Return [X, Y] of the center of cell containing provided text 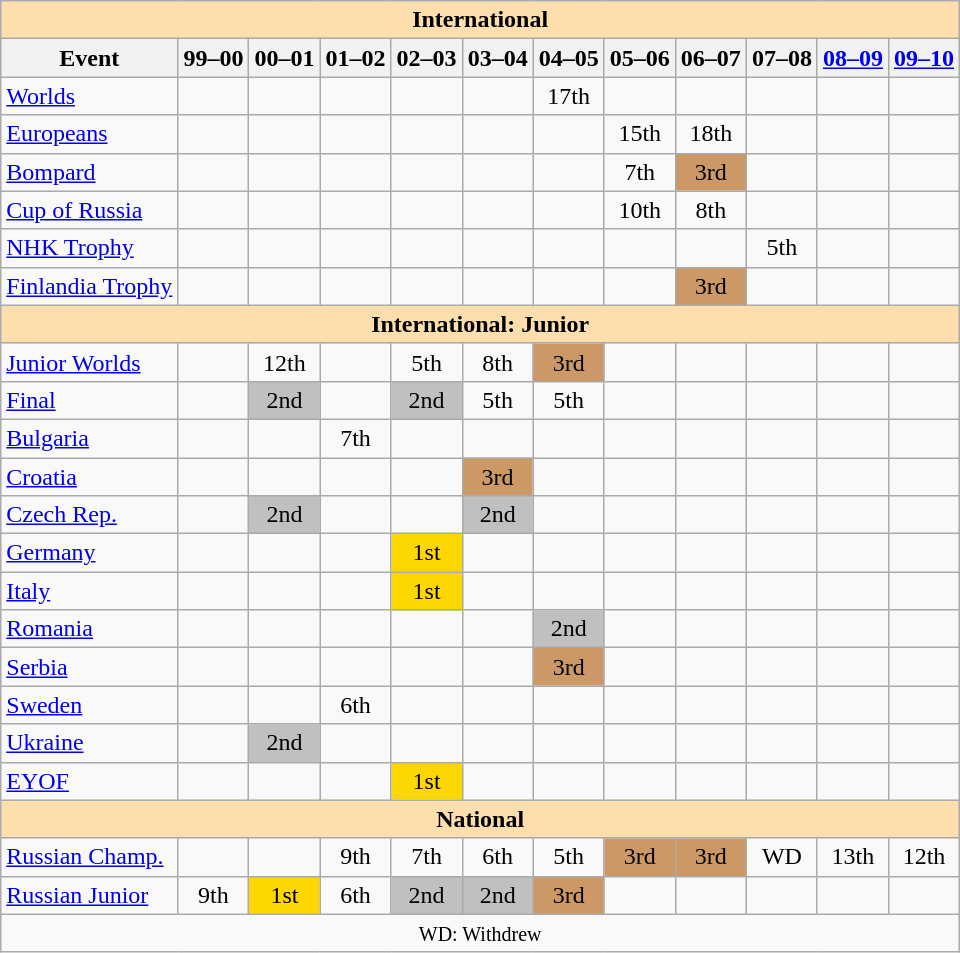
Final [90, 400]
Italy [90, 591]
Germany [90, 553]
00–01 [284, 58]
WD: Withdrew [480, 933]
Croatia [90, 477]
06–07 [710, 58]
Serbia [90, 667]
15th [640, 134]
EYOF [90, 781]
Czech Rep. [90, 515]
Russian Champ. [90, 857]
99–00 [214, 58]
NHK Trophy [90, 248]
Worlds [90, 96]
Junior Worlds [90, 362]
WD [782, 857]
National [480, 819]
17th [568, 96]
Bulgaria [90, 438]
Cup of Russia [90, 210]
Romania [90, 629]
Europeans [90, 134]
Finlandia Trophy [90, 286]
02–03 [426, 58]
08–09 [852, 58]
International [480, 20]
01–02 [356, 58]
Bompard [90, 172]
07–08 [782, 58]
18th [710, 134]
09–10 [924, 58]
Russian Junior [90, 895]
05–06 [640, 58]
International: Junior [480, 324]
03–04 [498, 58]
Event [90, 58]
Ukraine [90, 743]
Sweden [90, 705]
10th [640, 210]
13th [852, 857]
04–05 [568, 58]
